Extract the (x, y) coordinate from the center of the cell holding the provided text.  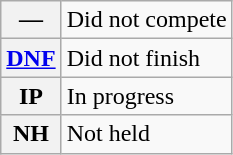
IP (31, 96)
DNF (31, 58)
— (31, 20)
NH (31, 134)
Did not compete (146, 20)
In progress (146, 96)
Not held (146, 134)
Did not finish (146, 58)
